Find where the given text appears and provide that cell's center as [X, Y] coordinate. 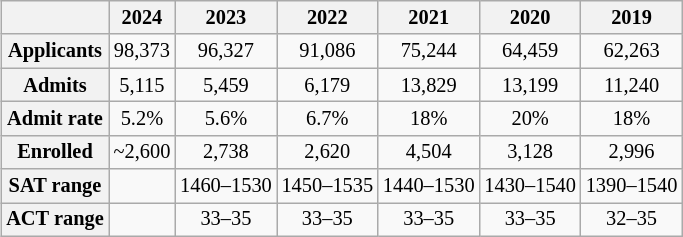
2020 [530, 18]
ACT range [54, 220]
2,996 [632, 152]
2024 [142, 18]
98,373 [142, 51]
96,327 [226, 51]
1440–1530 [428, 186]
11,240 [632, 85]
1430–1540 [530, 186]
Applicants [54, 51]
2,620 [328, 152]
2022 [328, 18]
75,244 [428, 51]
5.6% [226, 119]
Enrolled [54, 152]
6,179 [328, 85]
1450–1535 [328, 186]
6.7% [328, 119]
4,504 [428, 152]
62,263 [632, 51]
5,115 [142, 85]
2,738 [226, 152]
2019 [632, 18]
1390–1540 [632, 186]
13,829 [428, 85]
1460–1530 [226, 186]
91,086 [328, 51]
SAT range [54, 186]
Admit rate [54, 119]
64,459 [530, 51]
2023 [226, 18]
3,128 [530, 152]
20% [530, 119]
13,199 [530, 85]
5,459 [226, 85]
32–35 [632, 220]
5.2% [142, 119]
2021 [428, 18]
Admits [54, 85]
~2,600 [142, 152]
